Output the (x, y) coordinate of the center of the cell containing the given text.  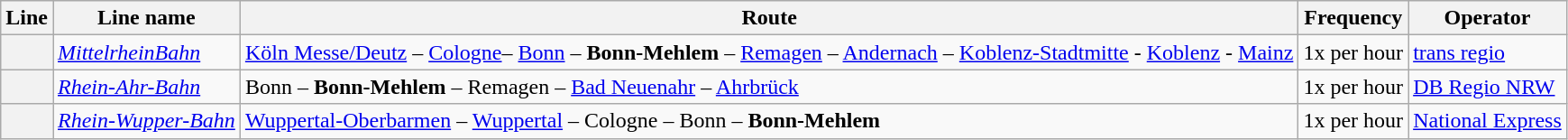
trans regio (1488, 52)
MittelrheinBahn (146, 52)
Line name (146, 18)
Bonn – Bonn-Mehlem – Remagen – Bad Neuenahr – Ahrbrück (769, 87)
National Express (1488, 121)
Line (27, 18)
Route (769, 18)
Frequency (1353, 18)
Köln Messe/Deutz – Cologne– Bonn – Bonn-Mehlem – Remagen – Andernach – Koblenz-Stadtmitte - Koblenz - Mainz (769, 52)
Rhein-Ahr-Bahn (146, 87)
DB Regio NRW (1488, 87)
Wuppertal-Oberbarmen – Wuppertal – Cologne – Bonn – Bonn-Mehlem (769, 121)
Operator (1488, 18)
Rhein-Wupper-Bahn (146, 121)
